Determine the [x, y] coordinate at the center of the cell enclosing the given text.  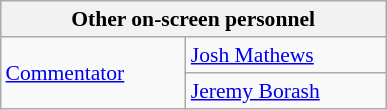
Jeremy Borash [286, 91]
Josh Mathews [286, 55]
Other on-screen personnel [194, 19]
Commentator [94, 72]
